Determine the [x, y] coordinate at the center of the cell enclosing the given text.  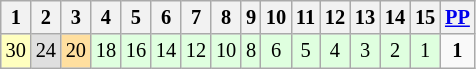
30 [16, 51]
15 [425, 17]
7 [196, 17]
20 [76, 51]
11 [306, 17]
16 [136, 51]
13 [365, 17]
PP [458, 17]
18 [106, 51]
24 [46, 51]
9 [251, 17]
